Capture the cell that displays the provided text and extract its (x, y) central coordinate. 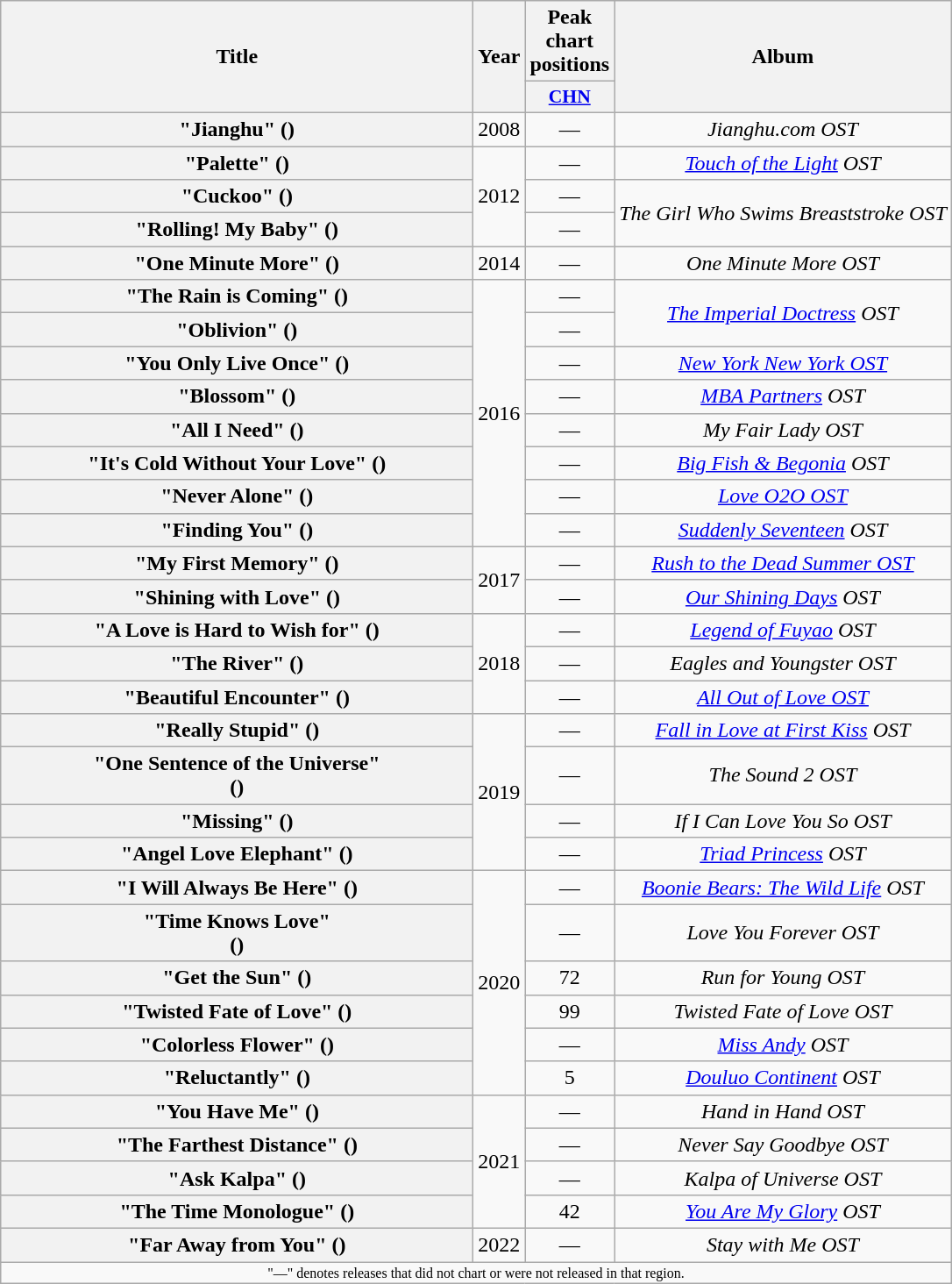
2014 (500, 263)
"All I Need" () (237, 430)
"You Have Me" () (237, 1111)
"Twisted Fate of Love" () (237, 1011)
If I Can Love You So OST (784, 821)
Twisted Fate of Love OST (784, 1011)
"It's Cold Without Your Love" () (237, 463)
Eagles and Youngster OST (784, 663)
The Girl Who Swims Breaststroke OST (784, 213)
"I Will Always Be Here" () (237, 888)
"One Minute More" () (237, 263)
Stay with Me OST (784, 1245)
The Imperial Doctress OST (784, 313)
2012 (500, 196)
2021 (500, 1161)
Big Fish & Begonia OST (784, 463)
"The Time Monologue" () (237, 1211)
"Time Knows Love"() (237, 933)
"Blossom" () (237, 396)
"You Only Live Once" () (237, 363)
Peak chart positions (570, 41)
New York New York OST (784, 363)
Hand in Hand OST (784, 1111)
"Ask Kalpa" () (237, 1178)
"Missing" () (237, 821)
"My First Memory" () (237, 563)
"Really Stupid" () (237, 731)
Year (500, 57)
"Angel Love Elephant" () (237, 854)
99 (570, 1011)
Title (237, 57)
2018 (500, 663)
Legend of Fuyao OST (784, 630)
My Fair Lady OST (784, 430)
Triad Princess OST (784, 854)
Kalpa of Universe OST (784, 1178)
One Minute More OST (784, 263)
Album (784, 57)
MBA Partners OST (784, 396)
The Sound 2 OST (784, 775)
"Beautiful Encounter" () (237, 697)
2017 (500, 580)
Douluo Continent OST (784, 1078)
You Are My Glory OST (784, 1211)
"Never Alone" () (237, 496)
2008 (500, 129)
"Far Away from You" () (237, 1245)
Suddenly Seventeen OST (784, 530)
2022 (500, 1245)
"Finding You" () (237, 530)
"The River" () (237, 663)
Jianghu.com OST (784, 129)
"Palette" () (237, 162)
Run for Young OST (784, 978)
"Jianghu" () (237, 129)
2019 (500, 793)
5 (570, 1078)
Never Say Goodbye OST (784, 1145)
All Out of Love OST (784, 697)
Love You Forever OST (784, 933)
Rush to the Dead Summer OST (784, 563)
"Cuckoo" () (237, 196)
Love O2O OST (784, 496)
"—" denotes releases that did not chart or were not released in that region. (477, 1272)
"Colorless Flower" () (237, 1045)
CHN (570, 97)
Boonie Bears: The Wild Life OST (784, 888)
2020 (500, 982)
"Get the Sun" () (237, 978)
"One Sentence of the Universe"() (237, 775)
"Rolling! My Baby" () (237, 230)
Fall in Love at First Kiss OST (784, 731)
"The Farthest Distance" () (237, 1145)
"A Love is Hard to Wish for" () (237, 630)
"Reluctantly" () (237, 1078)
72 (570, 978)
2016 (500, 413)
Our Shining Days OST (784, 596)
"Shining with Love" () (237, 596)
"Oblivion" () (237, 330)
42 (570, 1211)
Touch of the Light OST (784, 162)
Miss Andy OST (784, 1045)
"The Rain is Coming" () (237, 296)
